Provide the [x, y] coordinate of the cell's center where the given text is located.  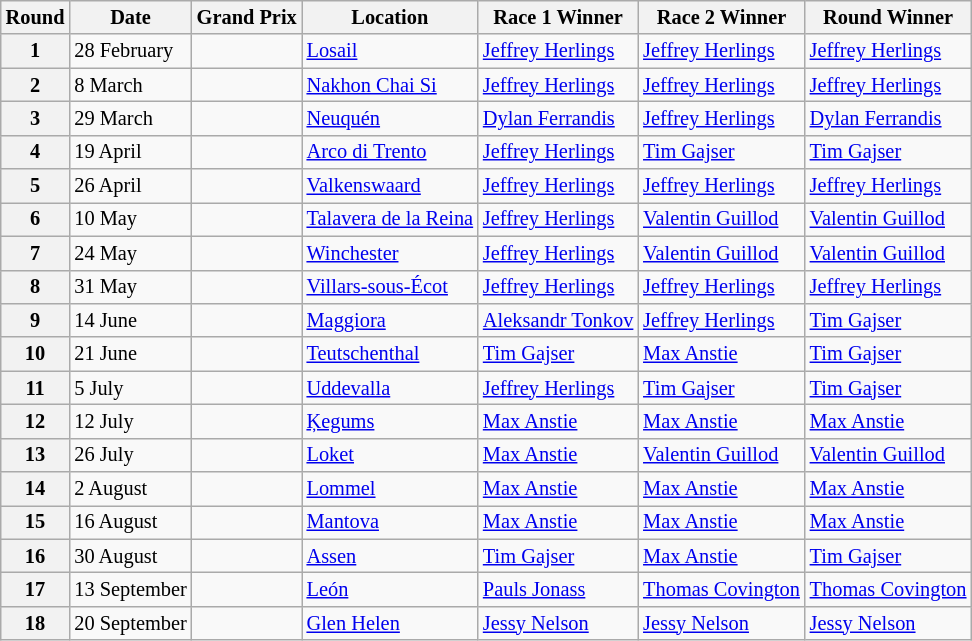
Grand Prix [247, 17]
Round [36, 17]
Pauls Jonass [558, 589]
8 March [130, 85]
7 [36, 253]
Race 2 Winner [722, 17]
2 August [130, 489]
Maggiora [390, 320]
Race 1 Winner [558, 17]
6 [36, 219]
12 [36, 421]
Location [390, 17]
Arco di Trento [390, 152]
9 [36, 320]
Uddevalla [390, 388]
26 July [130, 455]
15 [36, 522]
Neuquén [390, 118]
20 September [130, 623]
Assen [390, 556]
Valkenswaard [390, 186]
León [390, 589]
Date [130, 17]
Winchester [390, 253]
11 [36, 388]
12 July [130, 421]
1 [36, 51]
19 April [130, 152]
8 [36, 287]
26 April [130, 186]
24 May [130, 253]
2 [36, 85]
Talavera de la Reina [390, 219]
10 May [130, 219]
21 June [130, 354]
5 [36, 186]
14 [36, 489]
4 [36, 152]
14 June [130, 320]
30 August [130, 556]
16 August [130, 522]
13 [36, 455]
5 July [130, 388]
Ķegums [390, 421]
16 [36, 556]
3 [36, 118]
13 September [130, 589]
31 May [130, 287]
Glen Helen [390, 623]
Aleksandr Tonkov [558, 320]
29 March [130, 118]
Loket [390, 455]
Losail [390, 51]
Teutschenthal [390, 354]
Lommel [390, 489]
Nakhon Chai Si [390, 85]
Mantova [390, 522]
17 [36, 589]
28 February [130, 51]
18 [36, 623]
Villars-sous-Écot [390, 287]
Round Winner [888, 17]
10 [36, 354]
